Output the (x, y) coordinate of the center of the cell containing the given text.  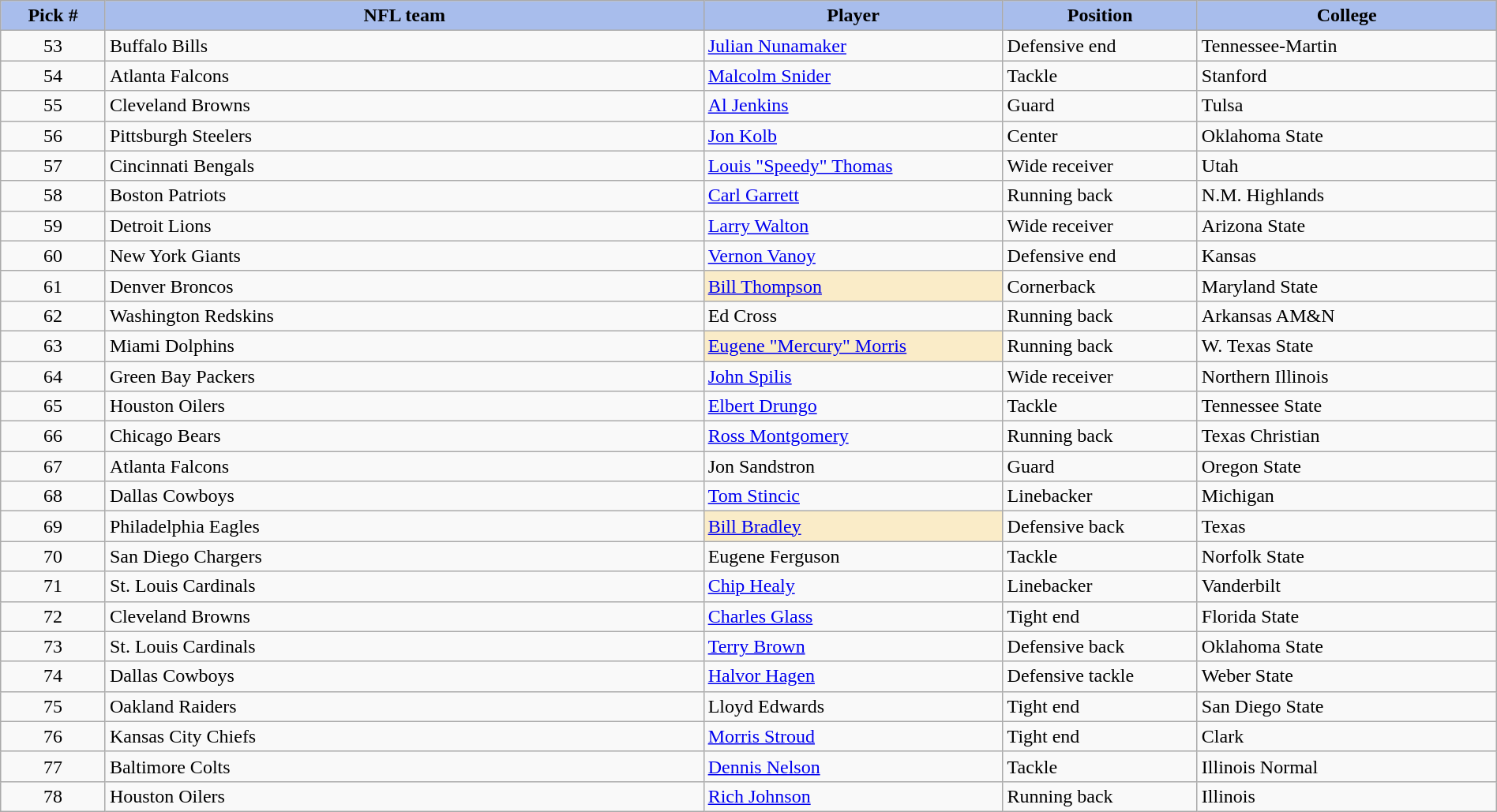
Halvor Hagen (853, 676)
58 (54, 196)
Philadelphia Eagles (404, 526)
Washington Redskins (404, 316)
Rich Johnson (853, 796)
Chicago Bears (404, 436)
Morris Stroud (853, 736)
63 (54, 346)
Julian Nunamaker (853, 46)
Vanderbilt (1347, 586)
Stanford (1347, 76)
74 (54, 676)
67 (54, 466)
62 (54, 316)
Dennis Nelson (853, 766)
Tennessee-Martin (1347, 46)
Detroit Lions (404, 226)
John Spilis (853, 376)
Arkansas AM&N (1347, 316)
76 (54, 736)
Eugene "Mercury" Morris (853, 346)
Texas (1347, 526)
Norfolk State (1347, 556)
Larry Walton (853, 226)
Al Jenkins (853, 106)
61 (54, 286)
56 (54, 136)
71 (54, 586)
60 (54, 256)
54 (54, 76)
Cornerback (1100, 286)
Denver Broncos (404, 286)
Eugene Ferguson (853, 556)
77 (54, 766)
Kansas (1347, 256)
73 (54, 646)
Terry Brown (853, 646)
Bill Thompson (853, 286)
Vernon Vanoy (853, 256)
Maryland State (1347, 286)
Tennessee State (1347, 406)
Kansas City Chiefs (404, 736)
Miami Dolphins (404, 346)
Elbert Drungo (853, 406)
Bill Bradley (853, 526)
Chip Healy (853, 586)
68 (54, 496)
Ross Montgomery (853, 436)
New York Giants (404, 256)
Louis "Speedy" Thomas (853, 166)
Oregon State (1347, 466)
Florida State (1347, 616)
Oakland Raiders (404, 706)
65 (54, 406)
N.M. Highlands (1347, 196)
Pick # (54, 16)
Tom Stincic (853, 496)
Michigan (1347, 496)
66 (54, 436)
College (1347, 16)
Boston Patriots (404, 196)
Arizona State (1347, 226)
Cincinnati Bengals (404, 166)
Jon Kolb (853, 136)
Baltimore Colts (404, 766)
W. Texas State (1347, 346)
70 (54, 556)
Position (1100, 16)
Defensive tackle (1100, 676)
Carl Garrett (853, 196)
Buffalo Bills (404, 46)
Weber State (1347, 676)
Ed Cross (853, 316)
72 (54, 616)
Malcolm Snider (853, 76)
59 (54, 226)
78 (54, 796)
Player (853, 16)
Illinois Normal (1347, 766)
Tulsa (1347, 106)
Utah (1347, 166)
Lloyd Edwards (853, 706)
Clark (1347, 736)
Pittsburgh Steelers (404, 136)
69 (54, 526)
NFL team (404, 16)
Center (1100, 136)
53 (54, 46)
Charles Glass (853, 616)
64 (54, 376)
San Diego Chargers (404, 556)
San Diego State (1347, 706)
Texas Christian (1347, 436)
55 (54, 106)
Illinois (1347, 796)
57 (54, 166)
Jon Sandstron (853, 466)
75 (54, 706)
Green Bay Packers (404, 376)
Northern Illinois (1347, 376)
